Find where the given text appears and provide that cell's center as (X, Y) coordinate. 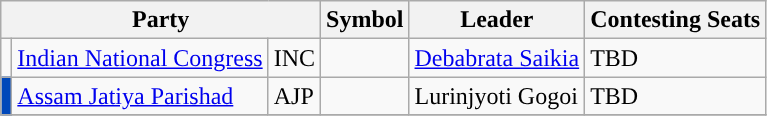
Indian National Congress (140, 58)
Assam Jatiya Parishad (140, 96)
INC (294, 58)
Leader (497, 20)
Symbol (365, 20)
AJP (294, 96)
Lurinjyoti Gogoi (497, 96)
Contesting Seats (676, 20)
Debabrata Saikia (497, 58)
Party (161, 20)
